Extract the [X, Y] coordinate from the center of the cell holding the provided text.  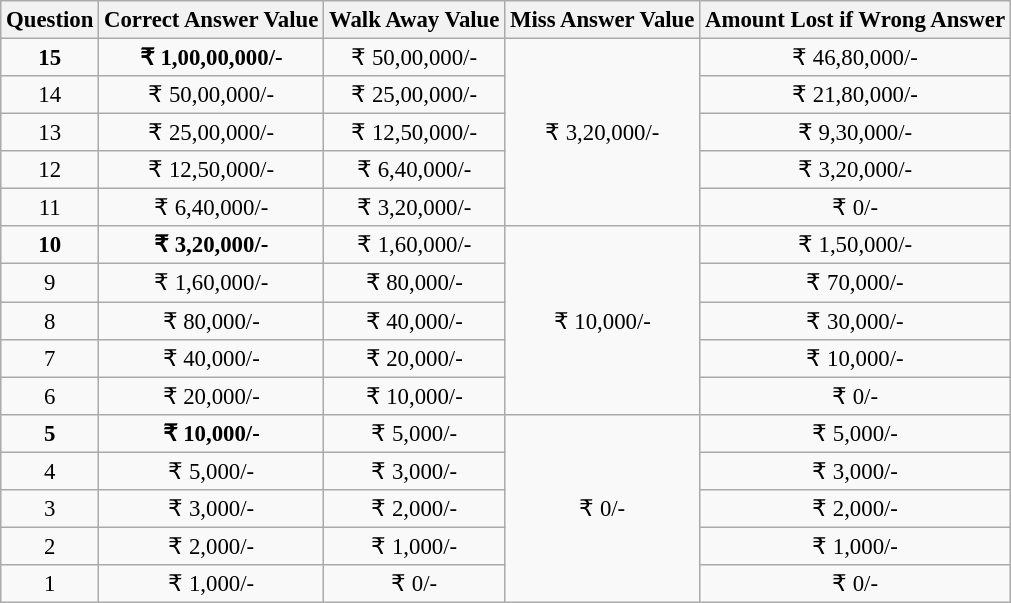
₹ 30,000/- [856, 321]
₹ 9,30,000/- [856, 133]
7 [50, 358]
₹ 70,000/- [856, 283]
Walk Away Value [414, 20]
13 [50, 133]
14 [50, 95]
4 [50, 471]
Question [50, 20]
9 [50, 283]
₹ 1,50,000/- [856, 245]
11 [50, 208]
₹ 21,80,000/- [856, 95]
15 [50, 58]
₹ 46,80,000/- [856, 58]
Amount Lost if Wrong Answer [856, 20]
6 [50, 396]
8 [50, 321]
10 [50, 245]
5 [50, 433]
2 [50, 546]
Miss Answer Value [602, 20]
3 [50, 509]
12 [50, 170]
Correct Answer Value [212, 20]
₹ 1,00,00,000/- [212, 58]
1 [50, 584]
